Find where the given text appears and provide that cell's center as (x, y) coordinate. 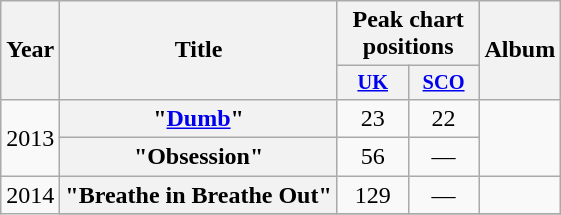
Year (30, 50)
Title (198, 50)
2013 (30, 137)
"Dumb" (198, 118)
2014 (30, 195)
23 (372, 118)
UK (372, 83)
129 (372, 195)
Album (520, 50)
"Breathe in Breathe Out" (198, 195)
22 (444, 118)
56 (372, 157)
Peak chart positions (408, 34)
SCO (444, 83)
"Obsession" (198, 157)
